Provide the (x, y) coordinate of the cell's center where the given text is located.  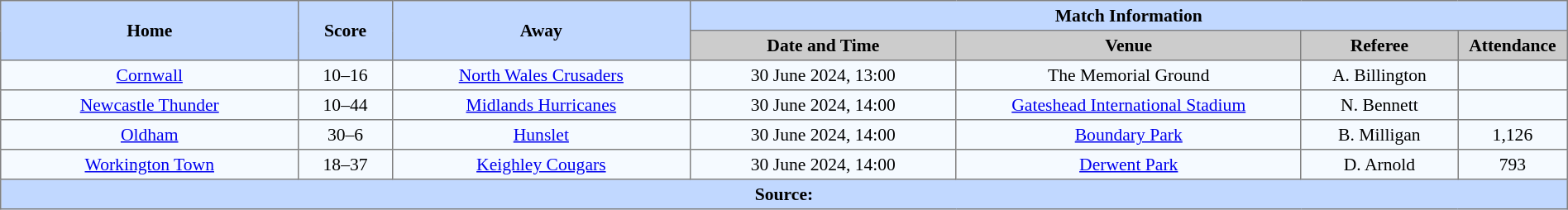
Newcastle Thunder (150, 105)
Referee (1379, 45)
1,126 (1513, 135)
10–16 (346, 75)
Score (346, 31)
Away (541, 31)
Gateshead International Stadium (1128, 105)
Keighley Cougars (541, 165)
Oldham (150, 135)
The Memorial Ground (1128, 75)
North Wales Crusaders (541, 75)
793 (1513, 165)
Workington Town (150, 165)
Venue (1128, 45)
Match Information (1128, 16)
Source: (784, 194)
B. Milligan (1379, 135)
D. Arnold (1379, 165)
Date and Time (823, 45)
18–37 (346, 165)
30–6 (346, 135)
Attendance (1513, 45)
Cornwall (150, 75)
Derwent Park (1128, 165)
N. Bennett (1379, 105)
Boundary Park (1128, 135)
30 June 2024, 13:00 (823, 75)
A. Billington (1379, 75)
Home (150, 31)
Midlands Hurricanes (541, 105)
Hunslet (541, 135)
10–44 (346, 105)
